Return the (x, y) coordinate for the center point of the cell that contains the specified text.  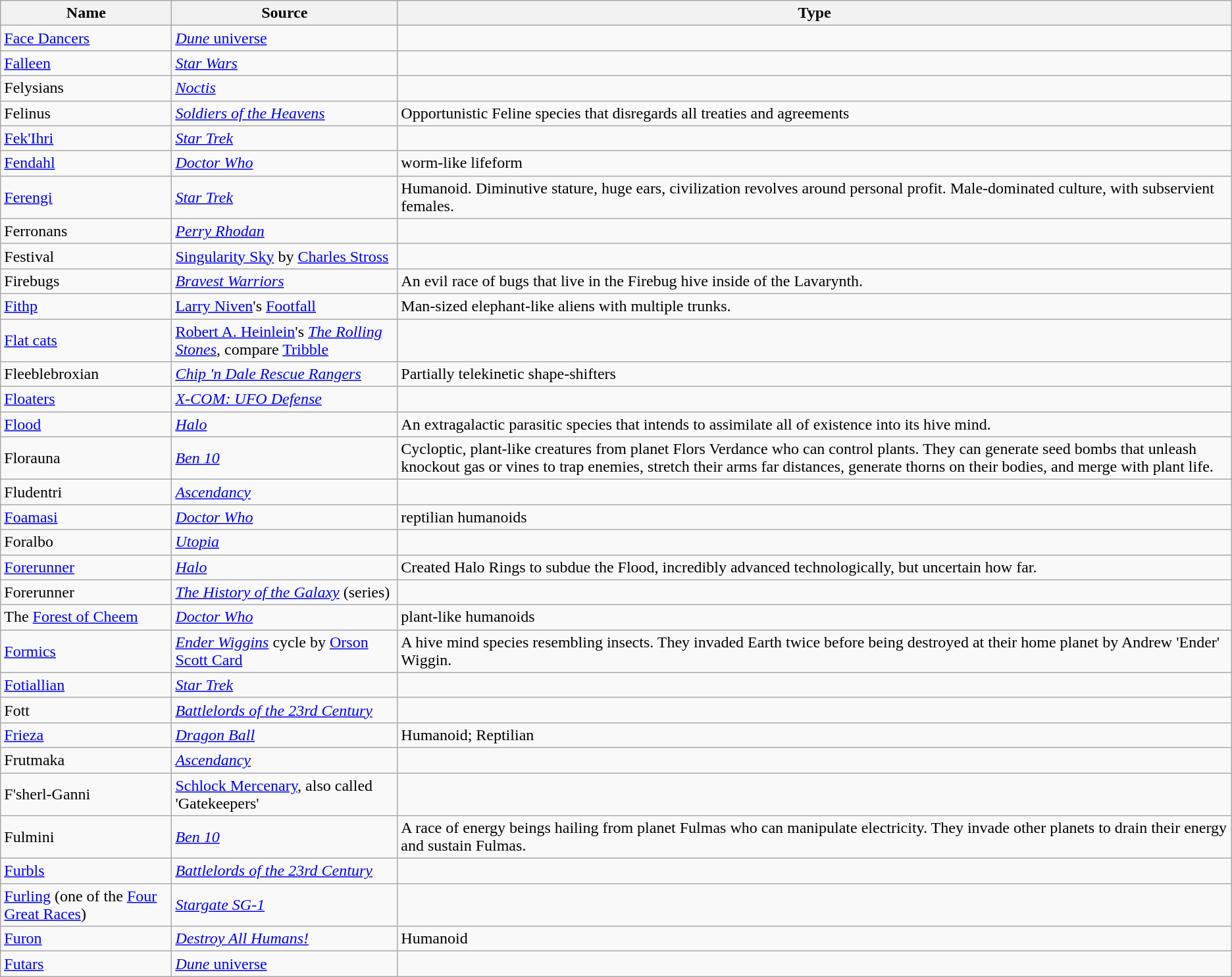
Furling (one of the Four Great Races) (86, 905)
Man-sized elephant-like aliens with multiple trunks. (815, 306)
Singularity Sky by Charles Stross (284, 256)
An extragalactic parasitic species that intends to assimilate all of existence into its hive mind. (815, 424)
Ferengi (86, 197)
Noctis (284, 88)
Fleeblebroxian (86, 374)
Fendahl (86, 163)
Opportunistic Feline species that disregards all treaties and agreements (815, 113)
Larry Niven's Footfall (284, 306)
Festival (86, 256)
Humanoid. Diminutive stature, huge ears, civilization revolves around personal profit. Male-dominated culture, with subservient females. (815, 197)
Source (284, 13)
Fludentri (86, 492)
Ender Wiggins cycle by Orson Scott Card (284, 651)
Foralbo (86, 542)
Felinus (86, 113)
Furon (86, 939)
Stargate SG-1 (284, 905)
reptilian humanoids (815, 517)
Face Dancers (86, 38)
Perry Rhodan (284, 231)
Humanoid (815, 939)
Fek'Ihri (86, 138)
Chip 'n Dale Rescue Rangers (284, 374)
Ferronans (86, 231)
Frutmaka (86, 760)
The History of the Galaxy (series) (284, 592)
Foamasi (86, 517)
Name (86, 13)
Type (815, 13)
Futars (86, 964)
Firebugs (86, 281)
Frieza (86, 735)
Star Wars (284, 63)
An evil race of bugs that live in the Firebug hive inside of the Lavarynth. (815, 281)
Fulmini (86, 837)
Falleen (86, 63)
worm-like lifeform (815, 163)
F'sherl-Ganni (86, 793)
The Forest of Cheem (86, 617)
A hive mind species resembling insects. They invaded Earth twice before being destroyed at their home planet by Andrew 'Ender' Wiggin. (815, 651)
Utopia (284, 542)
X-COM: UFO Defense (284, 399)
Robert A. Heinlein's The Rolling Stones, compare Tribble (284, 339)
Bravest Warriors (284, 281)
Florauna (86, 458)
Formics (86, 651)
Dragon Ball (284, 735)
Fithp (86, 306)
Partially telekinetic shape-shifters (815, 374)
plant-like humanoids (815, 617)
Felysians (86, 88)
Flat cats (86, 339)
Fotiallian (86, 685)
Flood (86, 424)
Soldiers of the Heavens (284, 113)
Schlock Mercenary, also called 'Gatekeepers' (284, 793)
Fott (86, 710)
Furbls (86, 871)
Floaters (86, 399)
Created Halo Rings to subdue the Flood, incredibly advanced technologically, but uncertain how far. (815, 567)
Destroy All Humans! (284, 939)
Humanoid; Reptilian (815, 735)
